Identify which cell holds the provided text, then report its (X, Y) central coordinate. 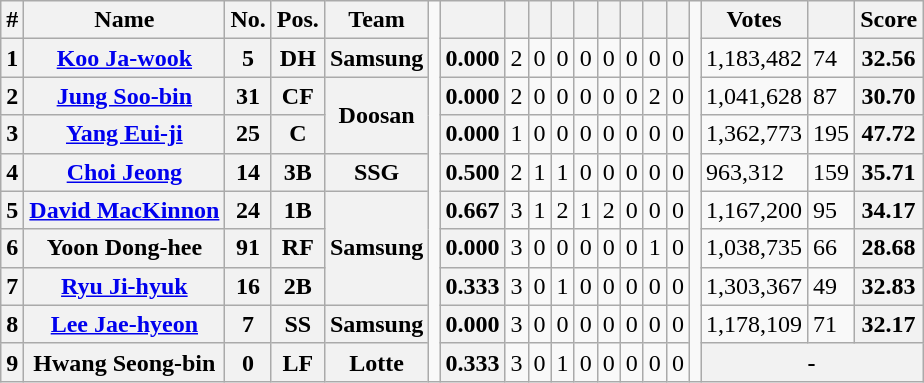
1B (298, 210)
95 (832, 210)
Votes (754, 20)
SSG (376, 172)
3B (298, 172)
1,183,482 (754, 58)
16 (248, 286)
6 (12, 248)
25 (248, 134)
47.72 (889, 134)
# (12, 20)
No. (248, 20)
Name (124, 20)
30.70 (889, 96)
Jung Soo-bin (124, 96)
SS (298, 324)
14 (248, 172)
1,178,109 (754, 324)
195 (832, 134)
1,041,628 (754, 96)
2B (298, 286)
Pos. (298, 20)
Hwang Seong-bin (124, 362)
8 (12, 324)
0.500 (472, 172)
4 (12, 172)
1,303,367 (754, 286)
34.17 (889, 210)
32.17 (889, 324)
74 (832, 58)
87 (832, 96)
Lee Jae-hyeon (124, 324)
Yang Eui-ji (124, 134)
32.83 (889, 286)
Koo Ja-wook (124, 58)
Yoon Dong-hee (124, 248)
Ryu Ji-hyuk (124, 286)
66 (832, 248)
35.71 (889, 172)
24 (248, 210)
71 (832, 324)
- (811, 362)
31 (248, 96)
Lotte (376, 362)
Team (376, 20)
1,038,735 (754, 248)
CF (298, 96)
Choi Jeong (124, 172)
LF (298, 362)
9 (12, 362)
C (298, 134)
49 (832, 286)
0.667 (472, 210)
DH (298, 58)
91 (248, 248)
1,167,200 (754, 210)
Score (889, 20)
David MacKinnon (124, 210)
159 (832, 172)
28.68 (889, 248)
Doosan (376, 115)
32.56 (889, 58)
963,312 (754, 172)
RF (298, 248)
1,362,773 (754, 134)
